For the text-containing cell, return its midpoint in (X, Y) coordinate format. 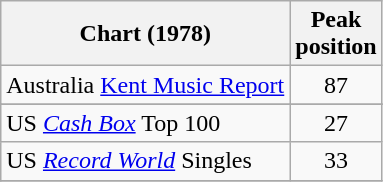
Peakposition (336, 34)
Australia Kent Music Report (146, 85)
Chart (1978) (146, 34)
87 (336, 85)
33 (336, 161)
27 (336, 123)
US Record World Singles (146, 161)
US Cash Box Top 100 (146, 123)
